Return [X, Y] of the center of cell containing provided text 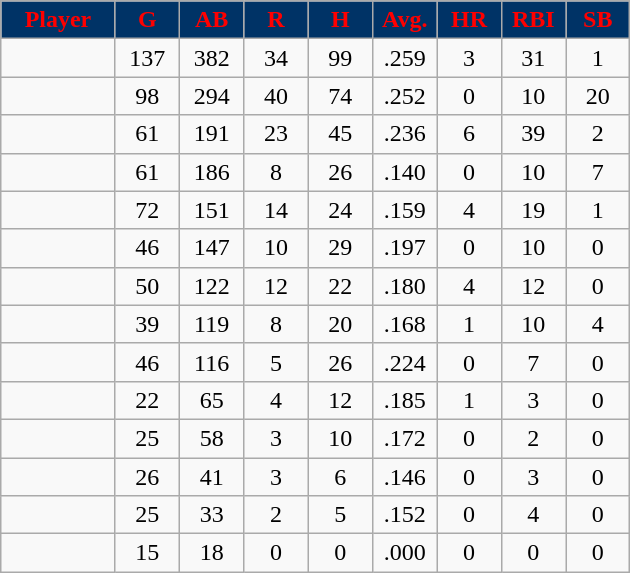
.197 [404, 248]
.172 [404, 438]
122 [211, 286]
294 [211, 96]
R [276, 20]
.159 [404, 210]
34 [276, 58]
99 [340, 58]
58 [211, 438]
.252 [404, 96]
.185 [404, 400]
119 [211, 324]
.000 [404, 553]
23 [276, 134]
116 [211, 362]
Avg. [404, 20]
24 [340, 210]
SB [598, 20]
65 [211, 400]
98 [147, 96]
.259 [404, 58]
41 [211, 477]
50 [147, 286]
40 [276, 96]
.140 [404, 172]
G [147, 20]
186 [211, 172]
19 [533, 210]
.236 [404, 134]
H [340, 20]
HR [469, 20]
.224 [404, 362]
382 [211, 58]
14 [276, 210]
Player [58, 20]
18 [211, 553]
AB [211, 20]
33 [211, 515]
15 [147, 553]
72 [147, 210]
.152 [404, 515]
.168 [404, 324]
147 [211, 248]
151 [211, 210]
29 [340, 248]
191 [211, 134]
.146 [404, 477]
137 [147, 58]
RBI [533, 20]
74 [340, 96]
31 [533, 58]
.180 [404, 286]
45 [340, 134]
